For the text-containing cell, return its midpoint in [x, y] coordinate format. 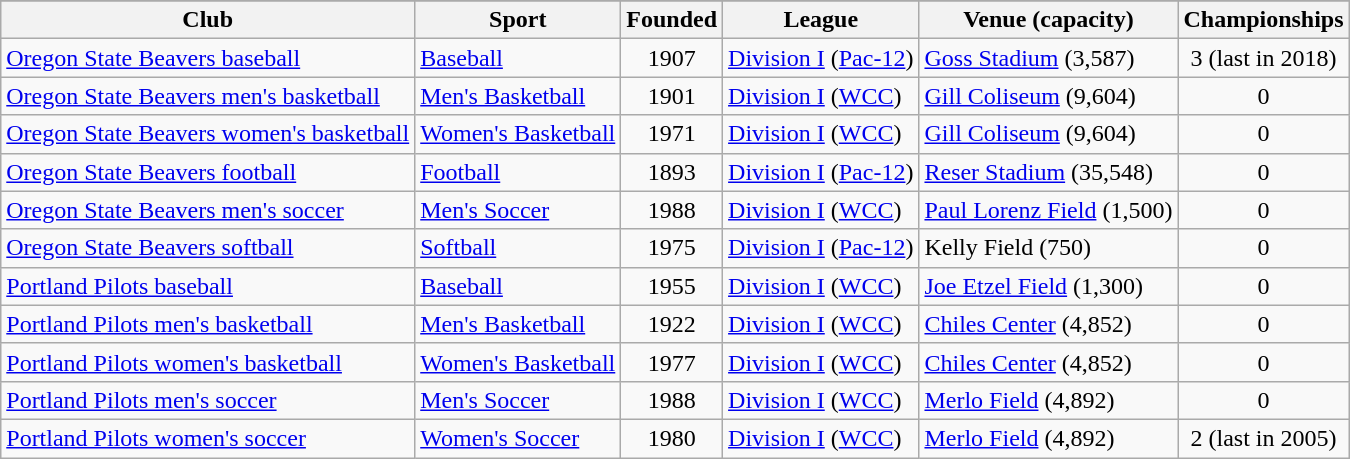
2 (last in 2005) [1264, 438]
Portland Pilots baseball [208, 286]
Kelly Field (750) [1048, 248]
1971 [672, 134]
1922 [672, 324]
Reser Stadium (35,548) [1048, 172]
Founded [672, 20]
Club [208, 20]
Paul Lorenz Field (1,500) [1048, 210]
1975 [672, 248]
1955 [672, 286]
Portland Pilots women's basketball [208, 362]
Oregon State Beavers softball [208, 248]
Oregon State Beavers football [208, 172]
Oregon State Beavers women's basketball [208, 134]
Portland Pilots women's soccer [208, 438]
Softball [518, 248]
Joe Etzel Field (1,300) [1048, 286]
Football [518, 172]
Portland Pilots men's soccer [208, 400]
Oregon State Beavers baseball [208, 58]
3 (last in 2018) [1264, 58]
Women's Soccer [518, 438]
1980 [672, 438]
Sport [518, 20]
1901 [672, 96]
League [821, 20]
1977 [672, 362]
Portland Pilots men's basketball [208, 324]
Venue (capacity) [1048, 20]
Goss Stadium (3,587) [1048, 58]
1907 [672, 58]
1893 [672, 172]
Oregon State Beavers men's soccer [208, 210]
Oregon State Beavers men's basketball [208, 96]
Championships [1264, 20]
